Scan for the cell matching the given text and deliver its [X, Y] coordinate at center. 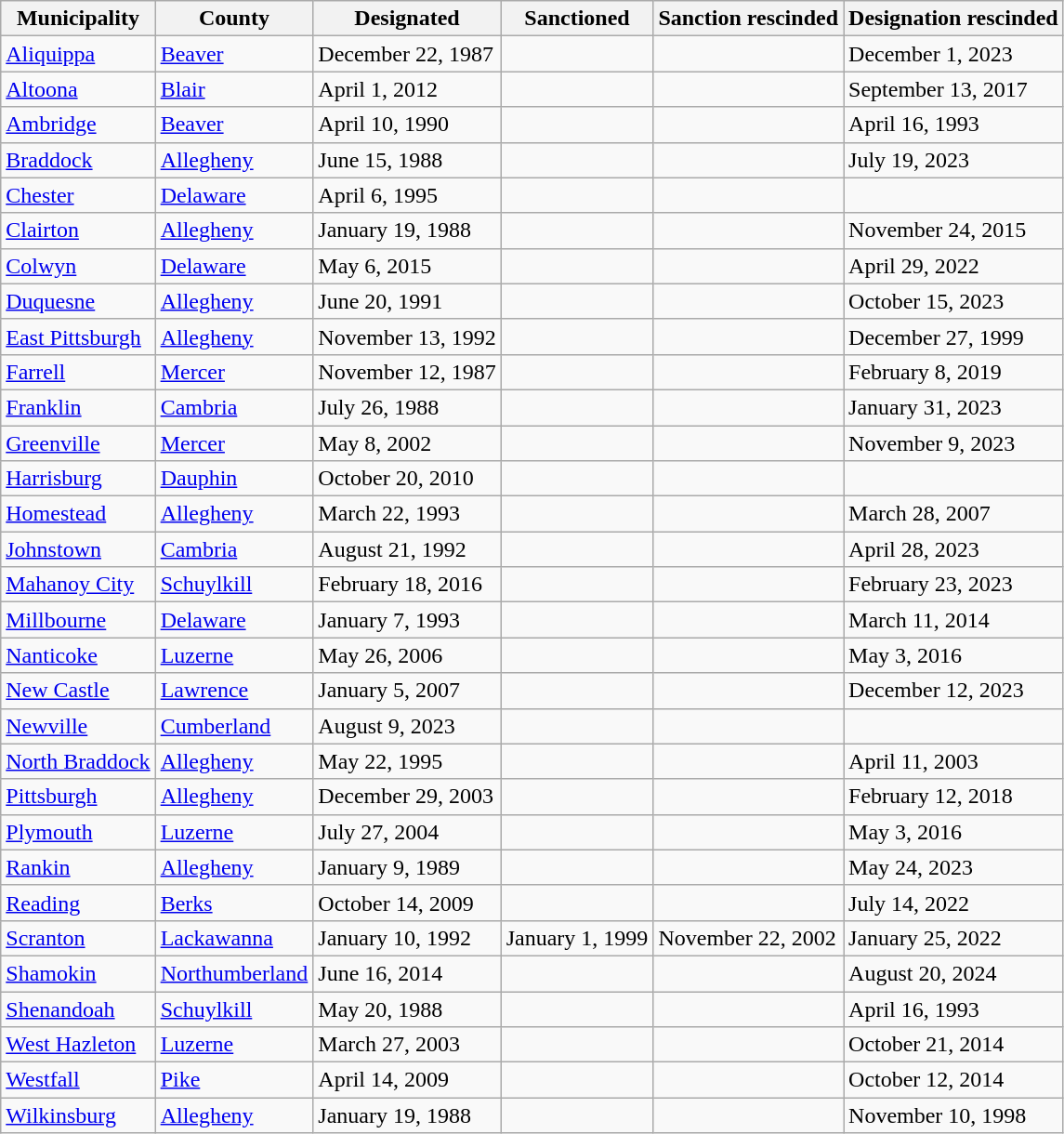
March 22, 1993 [407, 514]
Municipality [78, 19]
Duquesne [78, 301]
November 10, 1998 [953, 1115]
Nanticoke [78, 655]
August 20, 2024 [953, 973]
December 29, 2003 [407, 797]
November 22, 2002 [749, 938]
July 14, 2022 [953, 903]
Dauphin [234, 479]
May 26, 2006 [407, 655]
May 20, 1988 [407, 1009]
Braddock [78, 160]
Pittsburgh [78, 797]
January 5, 2007 [407, 691]
January 9, 1989 [407, 867]
Chester [78, 195]
Blair [234, 89]
Reading [78, 903]
November 13, 1992 [407, 336]
Shenandoah [78, 1009]
Berks [234, 903]
April 1, 2012 [407, 89]
January 1, 1999 [577, 938]
April 6, 1995 [407, 195]
February 18, 2016 [407, 585]
Colwyn [78, 266]
January 10, 1992 [407, 938]
Mahanoy City [78, 585]
November 12, 1987 [407, 372]
December 22, 1987 [407, 54]
February 8, 2019 [953, 372]
May 22, 1995 [407, 761]
West Hazleton [78, 1045]
May 8, 2002 [407, 443]
April 14, 2009 [407, 1080]
Wilkinsburg [78, 1115]
October 21, 2014 [953, 1045]
East Pittsburgh [78, 336]
Northumberland [234, 973]
June 20, 1991 [407, 301]
January 31, 2023 [953, 407]
Cumberland [234, 726]
October 14, 2009 [407, 903]
August 21, 1992 [407, 549]
Aliquippa [78, 54]
July 19, 2023 [953, 160]
Harrisburg [78, 479]
May 6, 2015 [407, 266]
February 12, 2018 [953, 797]
Newville [78, 726]
Designation rescinded [953, 19]
Farrell [78, 372]
Ambridge [78, 125]
March 11, 2014 [953, 620]
January 7, 1993 [407, 620]
Pike [234, 1080]
October 20, 2010 [407, 479]
Westfall [78, 1080]
November 24, 2015 [953, 231]
February 23, 2023 [953, 585]
Sanctioned [577, 19]
December 12, 2023 [953, 691]
March 27, 2003 [407, 1045]
March 28, 2007 [953, 514]
November 9, 2023 [953, 443]
Greenville [78, 443]
April 11, 2003 [953, 761]
December 27, 1999 [953, 336]
Scranton [78, 938]
May 24, 2023 [953, 867]
North Braddock [78, 761]
September 13, 2017 [953, 89]
Lawrence [234, 691]
Altoona [78, 89]
April 10, 1990 [407, 125]
Designated [407, 19]
January 25, 2022 [953, 938]
April 28, 2023 [953, 549]
County [234, 19]
July 26, 1988 [407, 407]
Franklin [78, 407]
Rankin [78, 867]
August 9, 2023 [407, 726]
New Castle [78, 691]
Lackawanna [234, 938]
Johnstown [78, 549]
Clairton [78, 231]
Millbourne [78, 620]
April 29, 2022 [953, 266]
July 27, 2004 [407, 832]
June 15, 1988 [407, 160]
June 16, 2014 [407, 973]
October 15, 2023 [953, 301]
December 1, 2023 [953, 54]
October 12, 2014 [953, 1080]
Plymouth [78, 832]
Homestead [78, 514]
Sanction rescinded [749, 19]
Shamokin [78, 973]
